Extract the [X, Y] coordinate from the center of the cell holding the provided text.  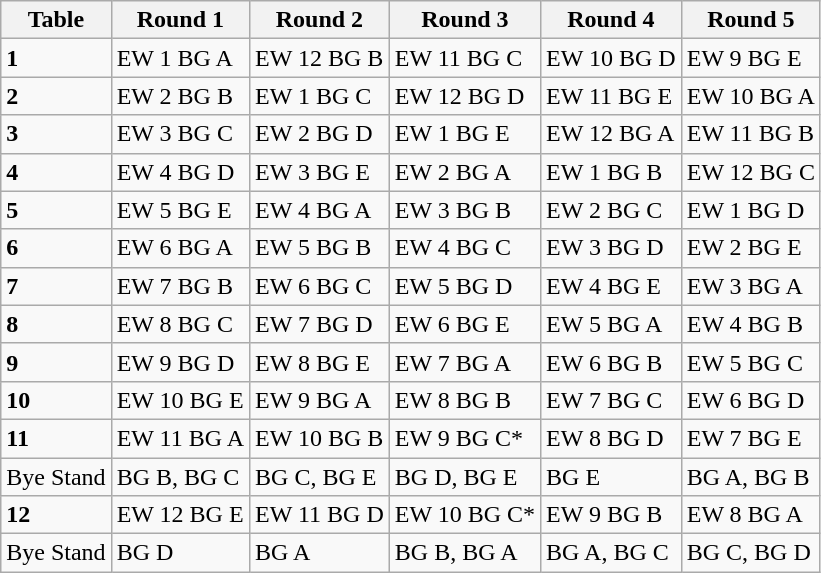
EW 4 BG E [612, 286]
EW 8 BG B [464, 400]
7 [56, 286]
EW 12 BG C [750, 172]
EW 8 BG C [180, 324]
EW 3 BG C [180, 134]
11 [56, 438]
EW 6 BG A [180, 248]
EW 7 BG A [464, 362]
EW 5 BG C [750, 362]
EW 2 BG A [464, 172]
EW 6 BG B [612, 362]
EW 7 BG D [320, 324]
EW 6 BG C [320, 286]
6 [56, 248]
8 [56, 324]
EW 9 BG E [750, 58]
2 [56, 96]
12 [56, 515]
EW 1 BG E [464, 134]
EW 4 BG B [750, 324]
BG B, BG A [464, 553]
1 [56, 58]
EW 2 BG B [180, 96]
EW 6 BG E [464, 324]
EW 8 BG D [612, 438]
EW 11 BG E [612, 96]
EW 5 BG A [612, 324]
EW 12 BG B [320, 58]
EW 7 BG C [612, 400]
BG D, BG E [464, 477]
BG A, BG C [612, 553]
Round 3 [464, 20]
EW 9 BG D [180, 362]
EW 8 BG A [750, 515]
EW 4 BG D [180, 172]
EW 1 BG A [180, 58]
EW 10 BG B [320, 438]
9 [56, 362]
EW 11 BG C [464, 58]
10 [56, 400]
EW 1 BG C [320, 96]
EW 9 BG C* [464, 438]
EW 3 BG E [320, 172]
BG C, BG D [750, 553]
EW 1 BG D [750, 210]
Round 1 [180, 20]
EW 11 BG A [180, 438]
EW 5 BG B [320, 248]
BG A [320, 553]
EW 2 BG C [612, 210]
BG C, BG E [320, 477]
EW 6 BG D [750, 400]
EW 4 BG C [464, 248]
EW 10 BG E [180, 400]
EW 10 BG D [612, 58]
EW 3 BG B [464, 210]
EW 10 BG A [750, 96]
3 [56, 134]
EW 12 BG E [180, 515]
Round 5 [750, 20]
EW 9 BG B [612, 515]
BG A, BG B [750, 477]
Round 2 [320, 20]
EW 9 BG A [320, 400]
4 [56, 172]
EW 10 BG C* [464, 515]
BG B, BG C [180, 477]
EW 5 BG E [180, 210]
EW 12 BG D [464, 96]
EW 3 BG A [750, 286]
Table [56, 20]
Round 4 [612, 20]
EW 3 BG D [612, 248]
EW 2 BG E [750, 248]
EW 2 BG D [320, 134]
BG D [180, 553]
BG E [612, 477]
EW 5 BG D [464, 286]
EW 7 BG B [180, 286]
EW 11 BG D [320, 515]
EW 8 BG E [320, 362]
EW 7 BG E [750, 438]
5 [56, 210]
EW 1 BG B [612, 172]
EW 12 BG A [612, 134]
EW 4 BG A [320, 210]
EW 11 BG B [750, 134]
